Extract the [X, Y] coordinate from the center of the cell holding the provided text.  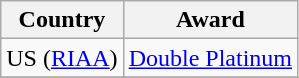
Country [62, 20]
Double Platinum [210, 58]
Award [210, 20]
US (RIAA) [62, 58]
